Scan for the cell matching the given text and deliver its [X, Y] coordinate at center. 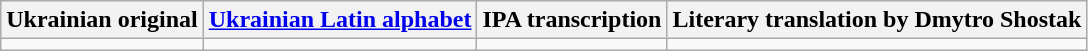
Literary translation by Dmytro Shostak [877, 20]
Ukrainian Latin alphabet [340, 20]
Ukrainian original [102, 20]
IPA transcription [572, 20]
